Detect which cell encompasses the target text, then output its (x, y) center coordinate. 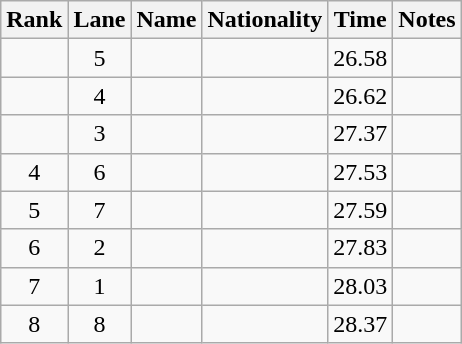
28.03 (360, 286)
Time (360, 20)
Lane (100, 20)
Rank (34, 20)
27.83 (360, 248)
28.37 (360, 324)
Nationality (265, 20)
Name (166, 20)
27.53 (360, 172)
3 (100, 134)
26.62 (360, 96)
26.58 (360, 58)
27.59 (360, 210)
Notes (427, 20)
2 (100, 248)
27.37 (360, 134)
1 (100, 286)
